From the cell containing the given text, extract its center point as [x, y] coordinate. 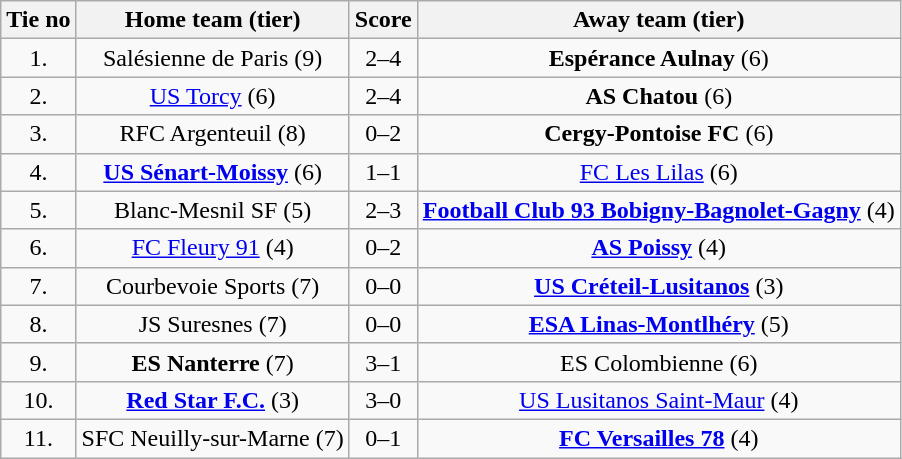
3–1 [383, 362]
FC Les Lilas (6) [658, 172]
US Torcy (6) [212, 96]
Away team (tier) [658, 20]
3–0 [383, 400]
1–1 [383, 172]
ESA Linas-Montlhéry (5) [658, 324]
AS Chatou (6) [658, 96]
Salésienne de Paris (9) [212, 58]
3. [38, 134]
4. [38, 172]
FC Versailles 78 (4) [658, 438]
5. [38, 210]
0–1 [383, 438]
8. [38, 324]
JS Suresnes (7) [212, 324]
US Lusitanos Saint-Maur (4) [658, 400]
9. [38, 362]
Red Star F.C. (3) [212, 400]
US Sénart-Moissy (6) [212, 172]
Blanc-Mesnil SF (5) [212, 210]
SFC Neuilly-sur-Marne (7) [212, 438]
Football Club 93 Bobigny-Bagnolet-Gagny (4) [658, 210]
US Créteil-Lusitanos (3) [658, 286]
Home team (tier) [212, 20]
2. [38, 96]
ES Colombienne (6) [658, 362]
RFC Argenteuil (8) [212, 134]
Espérance Aulnay (6) [658, 58]
6. [38, 248]
Courbevoie Sports (7) [212, 286]
11. [38, 438]
FC Fleury 91 (4) [212, 248]
7. [38, 286]
AS Poissy (4) [658, 248]
Cergy-Pontoise FC (6) [658, 134]
Tie no [38, 20]
10. [38, 400]
ES Nanterre (7) [212, 362]
2–3 [383, 210]
1. [38, 58]
Score [383, 20]
